Determine the (X, Y) coordinate at the center of the cell enclosing the given text.  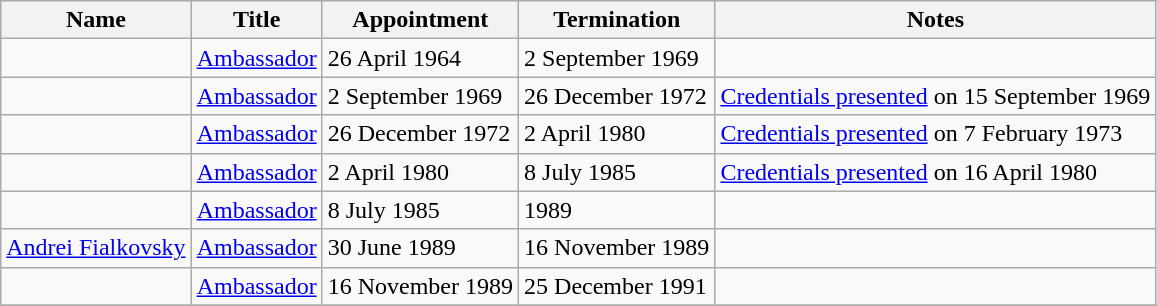
Title (256, 20)
Andrei Fialkovsky (96, 248)
Notes (936, 20)
Credentials presented on 15 September 1969 (936, 96)
Termination (617, 20)
Credentials presented on 7 February 1973 (936, 134)
Appointment (420, 20)
1989 (617, 210)
25 December 1991 (617, 286)
Name (96, 20)
30 June 1989 (420, 248)
26 April 1964 (420, 58)
Credentials presented on 16 April 1980 (936, 172)
